Return the [x, y] coordinate for the center point of the cell that contains the specified text.  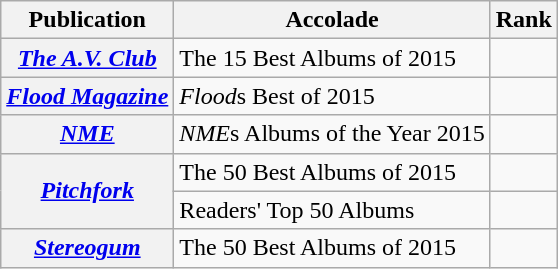
Floods Best of 2015 [332, 96]
Stereogum [88, 248]
Readers' Top 50 Albums [332, 210]
NME [88, 134]
The A.V. Club [88, 58]
NMEs Albums of the Year 2015 [332, 134]
Rank [524, 20]
Accolade [332, 20]
Pitchfork [88, 191]
Publication [88, 20]
Flood Magazine [88, 96]
The 15 Best Albums of 2015 [332, 58]
